Identify which cell holds the provided text, then report its [x, y] central coordinate. 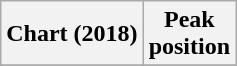
Chart (2018) [72, 34]
Peakposition [189, 34]
